Provide the [X, Y] coordinate of the cell's center where the given text is located.  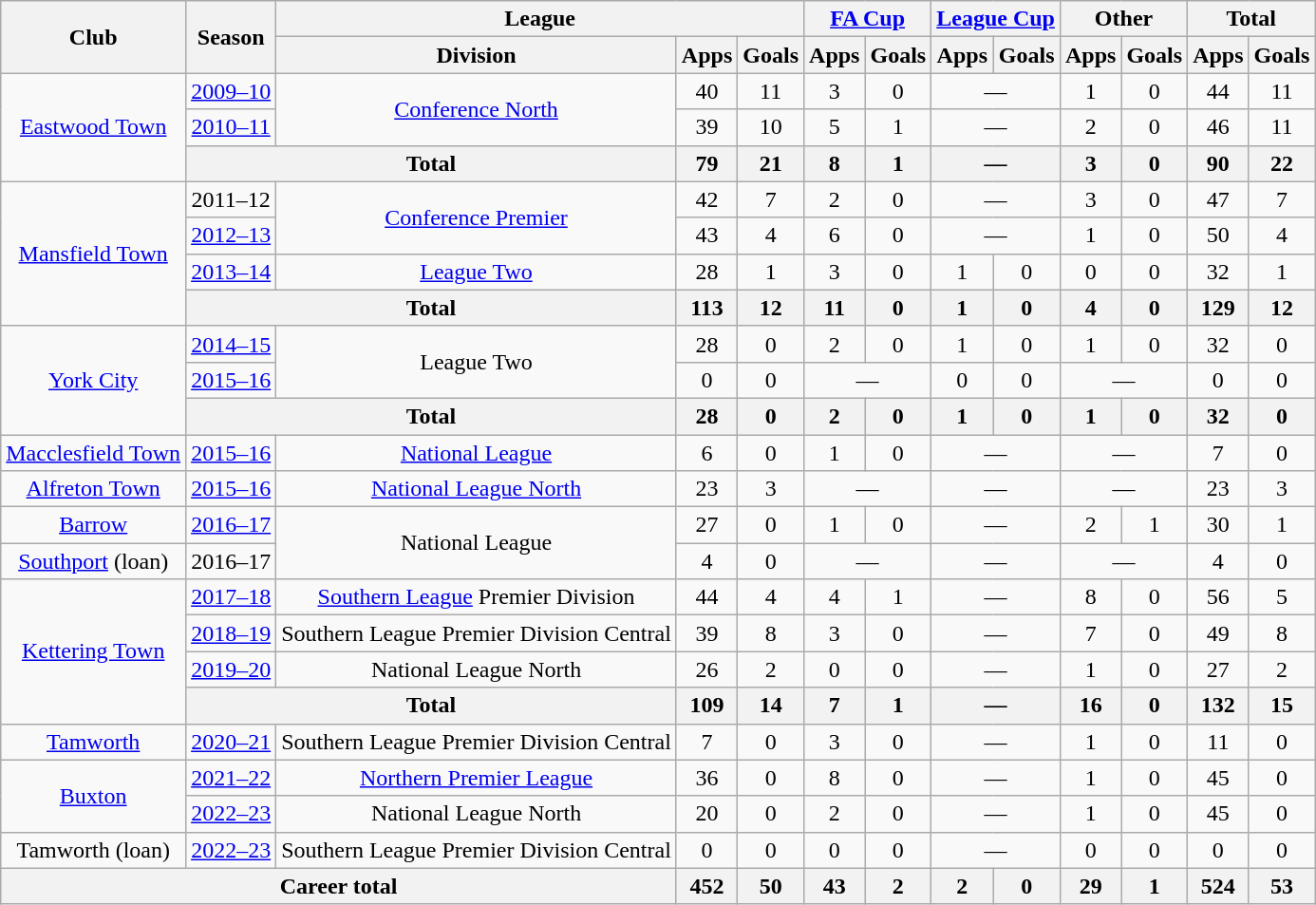
Division [477, 55]
Tamworth (loan) [93, 850]
2017–18 [232, 597]
Buxton [93, 796]
Tamworth [93, 742]
10 [771, 127]
Macclesfield Town [93, 453]
129 [1218, 308]
Southern League Premier Division [477, 597]
2010–11 [232, 127]
21 [771, 163]
56 [1218, 597]
2019–20 [232, 669]
20 [706, 814]
Career total [339, 886]
Conference North [477, 109]
York City [93, 380]
22 [1282, 163]
79 [706, 163]
Eastwood Town [93, 127]
40 [706, 91]
14 [771, 706]
Season [232, 37]
42 [706, 199]
2020–21 [232, 742]
2014–15 [232, 344]
524 [1218, 886]
26 [706, 669]
2012–13 [232, 236]
30 [1218, 525]
109 [706, 706]
League [540, 19]
90 [1218, 163]
16 [1090, 706]
Alfreton Town [93, 489]
132 [1218, 706]
Kettering Town [93, 651]
113 [706, 308]
49 [1218, 633]
47 [1218, 199]
Other [1123, 19]
FA Cup [868, 19]
2018–19 [232, 633]
29 [1090, 886]
Northern Premier League [477, 778]
15 [1282, 706]
2011–12 [232, 199]
2009–10 [232, 91]
Club [93, 37]
2021–22 [232, 778]
League Cup [996, 19]
53 [1282, 886]
2013–14 [232, 272]
Barrow [93, 525]
Conference Premier [477, 217]
36 [706, 778]
Southport (loan) [93, 561]
Mansfield Town [93, 254]
46 [1218, 127]
452 [706, 886]
